Provide the (x, y) coordinate of the cell's center where the given text is located.  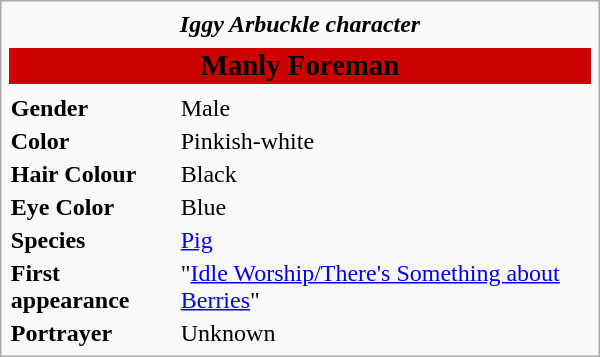
Portrayer (92, 333)
Eye Color (92, 207)
Blue (384, 207)
Species (92, 240)
Iggy Arbuckle character (300, 24)
"Idle Worship/There's Something about Berries" (384, 286)
Pig (384, 240)
Hair Colour (92, 174)
First appearance (92, 286)
Manly Foreman (300, 66)
Male (384, 108)
Black (384, 174)
Pinkish-white (384, 141)
Color (92, 141)
Gender (92, 108)
Unknown (384, 333)
